Scan for the cell matching the given text and deliver its [x, y] coordinate at center. 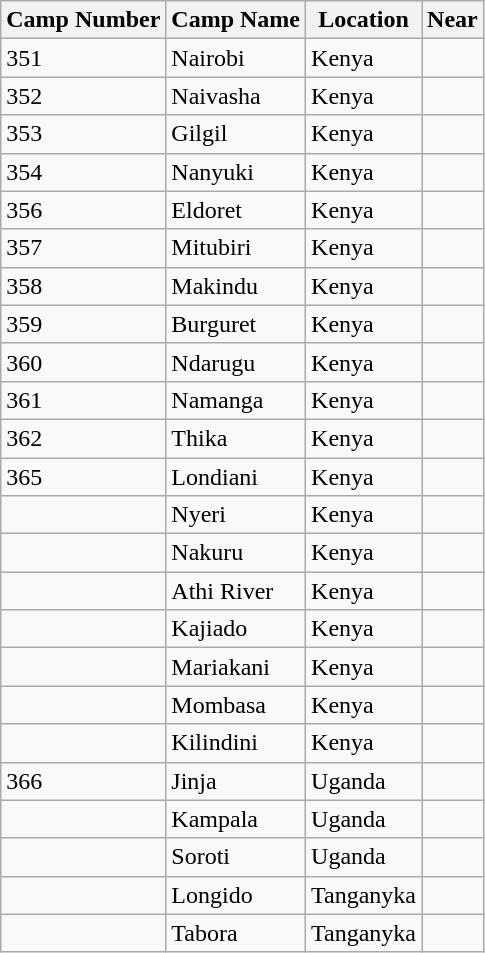
Thika [236, 438]
358 [84, 286]
Eldoret [236, 210]
Kajiado [236, 629]
354 [84, 172]
Nairobi [236, 58]
361 [84, 400]
359 [84, 324]
Camp Name [236, 20]
Jinja [236, 781]
Longido [236, 895]
Camp Number [84, 20]
Burguret [236, 324]
Nakuru [236, 553]
Mitubiri [236, 248]
Kampala [236, 819]
Nanyuki [236, 172]
Near [453, 20]
356 [84, 210]
Tabora [236, 933]
Gilgil [236, 134]
362 [84, 438]
Kilindini [236, 743]
Mombasa [236, 705]
Namanga [236, 400]
351 [84, 58]
Soroti [236, 857]
357 [84, 248]
Naivasha [236, 96]
Londiani [236, 477]
366 [84, 781]
352 [84, 96]
360 [84, 362]
Nyeri [236, 515]
Makindu [236, 286]
Location [364, 20]
Mariakani [236, 667]
Athi River [236, 591]
Ndarugu [236, 362]
353 [84, 134]
365 [84, 477]
